Output the [x, y] coordinate of the center of the cell containing the given text.  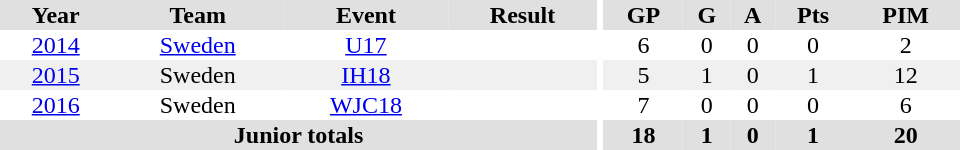
2 [906, 45]
A [752, 15]
2016 [56, 105]
Team [198, 15]
Pts [813, 15]
12 [906, 75]
G [706, 15]
Junior totals [298, 135]
7 [644, 105]
20 [906, 135]
WJC18 [366, 105]
IH18 [366, 75]
GP [644, 15]
PIM [906, 15]
2014 [56, 45]
Event [366, 15]
5 [644, 75]
Result [522, 15]
Year [56, 15]
18 [644, 135]
2015 [56, 75]
U17 [366, 45]
